Provide the (X, Y) coordinate of the cell's center where the given text is located.  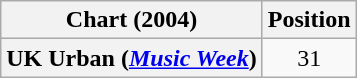
UK Urban (Music Week) (132, 58)
31 (309, 58)
Chart (2004) (132, 20)
Position (309, 20)
